Return the [x, y] coordinate for the center point of the cell that contains the specified text.  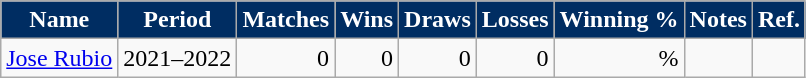
2021–2022 [178, 58]
Period [178, 20]
Winning % [619, 20]
Draws [438, 20]
% [619, 58]
Ref. [778, 20]
Name [60, 20]
Notes [718, 20]
Matches [286, 20]
Jose Rubio [60, 58]
Losses [515, 20]
Wins [367, 20]
